Pinpoint the cell where the given text exists, returning its (X, Y) midpoint coordinate. 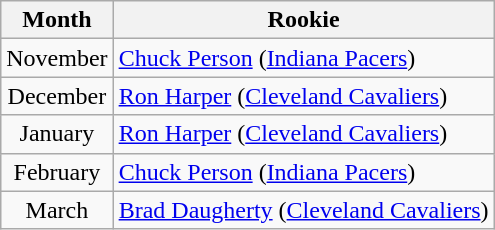
Month (57, 20)
Rookie (304, 20)
December (57, 96)
February (57, 172)
January (57, 134)
March (57, 210)
November (57, 58)
Brad Daugherty (Cleveland Cavaliers) (304, 210)
